Capture the cell that displays the provided text and extract its [X, Y] central coordinate. 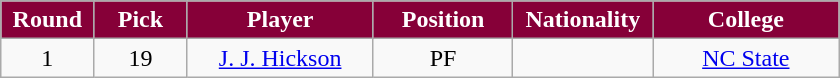
Nationality [583, 20]
Position [443, 20]
Round [48, 20]
19 [140, 58]
Player [280, 20]
NC State [746, 58]
PF [443, 58]
J. J. Hickson [280, 58]
Pick [140, 20]
College [746, 20]
1 [48, 58]
